Locate the cell with the specified text and output its (x, y) center coordinate. 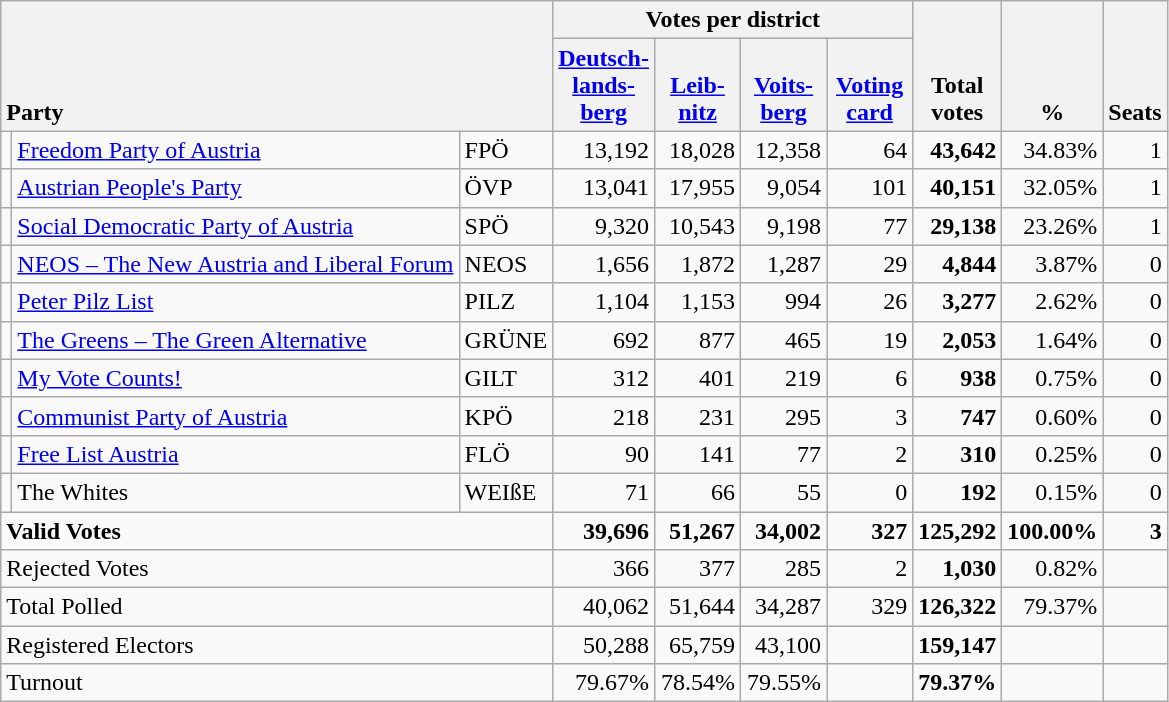
Party (277, 66)
141 (697, 454)
1,656 (604, 264)
3.87% (1052, 264)
43,100 (784, 645)
1,153 (697, 302)
NEOS – The New Austria and Liberal Forum (236, 264)
The Greens – The Green Alternative (236, 340)
GILT (506, 378)
34.83% (1052, 150)
32.05% (1052, 188)
13,192 (604, 150)
29,138 (958, 226)
0.60% (1052, 416)
0.82% (1052, 569)
71 (604, 492)
78.54% (697, 683)
My Vote Counts! (236, 378)
10,543 (697, 226)
377 (697, 569)
39,696 (604, 531)
Voits-berg (784, 85)
218 (604, 416)
FLÖ (506, 454)
Valid Votes (277, 531)
1,104 (604, 302)
PILZ (506, 302)
9,198 (784, 226)
285 (784, 569)
125,292 (958, 531)
4,844 (958, 264)
51,267 (697, 531)
18,028 (697, 150)
55 (784, 492)
0.25% (1052, 454)
29 (870, 264)
26 (870, 302)
34,002 (784, 531)
Austrian People's Party (236, 188)
Rejected Votes (277, 569)
90 (604, 454)
Totalvotes (958, 66)
Leib-nitz (697, 85)
19 (870, 340)
79.55% (784, 683)
Votes per district (733, 20)
192 (958, 492)
Votingcard (870, 85)
12,358 (784, 150)
0.15% (1052, 492)
Social Democratic Party of Austria (236, 226)
Seats (1135, 66)
938 (958, 378)
64 (870, 150)
ÖVP (506, 188)
23.26% (1052, 226)
The Whites (236, 492)
FPÖ (506, 150)
329 (870, 607)
219 (784, 378)
2.62% (1052, 302)
877 (697, 340)
101 (870, 188)
9,054 (784, 188)
994 (784, 302)
Registered Electors (277, 645)
3,277 (958, 302)
310 (958, 454)
WEIßE (506, 492)
Communist Party of Austria (236, 416)
GRÜNE (506, 340)
% (1052, 66)
17,955 (697, 188)
159,147 (958, 645)
51,644 (697, 607)
100.00% (1052, 531)
465 (784, 340)
66 (697, 492)
Freedom Party of Austria (236, 150)
34,287 (784, 607)
Free List Austria (236, 454)
6 (870, 378)
1,030 (958, 569)
13,041 (604, 188)
126,322 (958, 607)
401 (697, 378)
KPÖ (506, 416)
231 (697, 416)
1,872 (697, 264)
Deutsch-lands-berg (604, 85)
79.67% (604, 683)
40,151 (958, 188)
312 (604, 378)
2,053 (958, 340)
692 (604, 340)
Turnout (277, 683)
NEOS (506, 264)
43,642 (958, 150)
327 (870, 531)
747 (958, 416)
0.75% (1052, 378)
Peter Pilz List (236, 302)
Total Polled (277, 607)
50,288 (604, 645)
9,320 (604, 226)
SPÖ (506, 226)
40,062 (604, 607)
295 (784, 416)
65,759 (697, 645)
366 (604, 569)
1,287 (784, 264)
1.64% (1052, 340)
